Locate the cell with the specified text and output its (x, y) center coordinate. 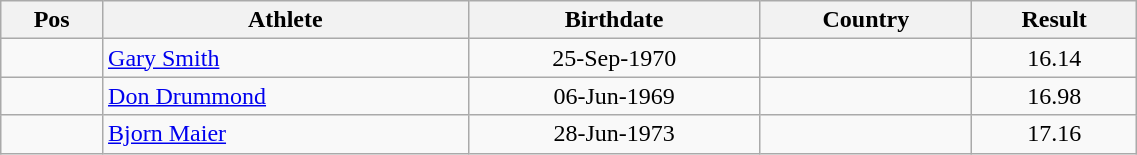
Athlete (286, 20)
25-Sep-1970 (614, 58)
Birthdate (614, 20)
Pos (52, 20)
Gary Smith (286, 58)
16.98 (1054, 96)
17.16 (1054, 134)
Bjorn Maier (286, 134)
28-Jun-1973 (614, 134)
06-Jun-1969 (614, 96)
Country (866, 20)
Result (1054, 20)
Don Drummond (286, 96)
16.14 (1054, 58)
